Provide the [X, Y] coordinate of the cell's center where the given text is located.  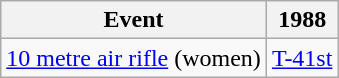
Event [134, 20]
10 metre air rifle (women) [134, 58]
T-41st [302, 58]
1988 [302, 20]
